Return [x, y] of the center of cell containing provided text 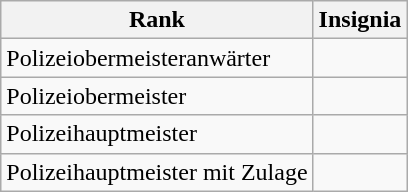
Polizeiobermeister [157, 96]
Polizeiobermeisteranwärter [157, 58]
Insignia [360, 20]
Rank [157, 20]
Polizeihauptmeister mit Zulage [157, 172]
Polizeihauptmeister [157, 134]
